Extract the [x, y] coordinate from the center of the cell holding the provided text.  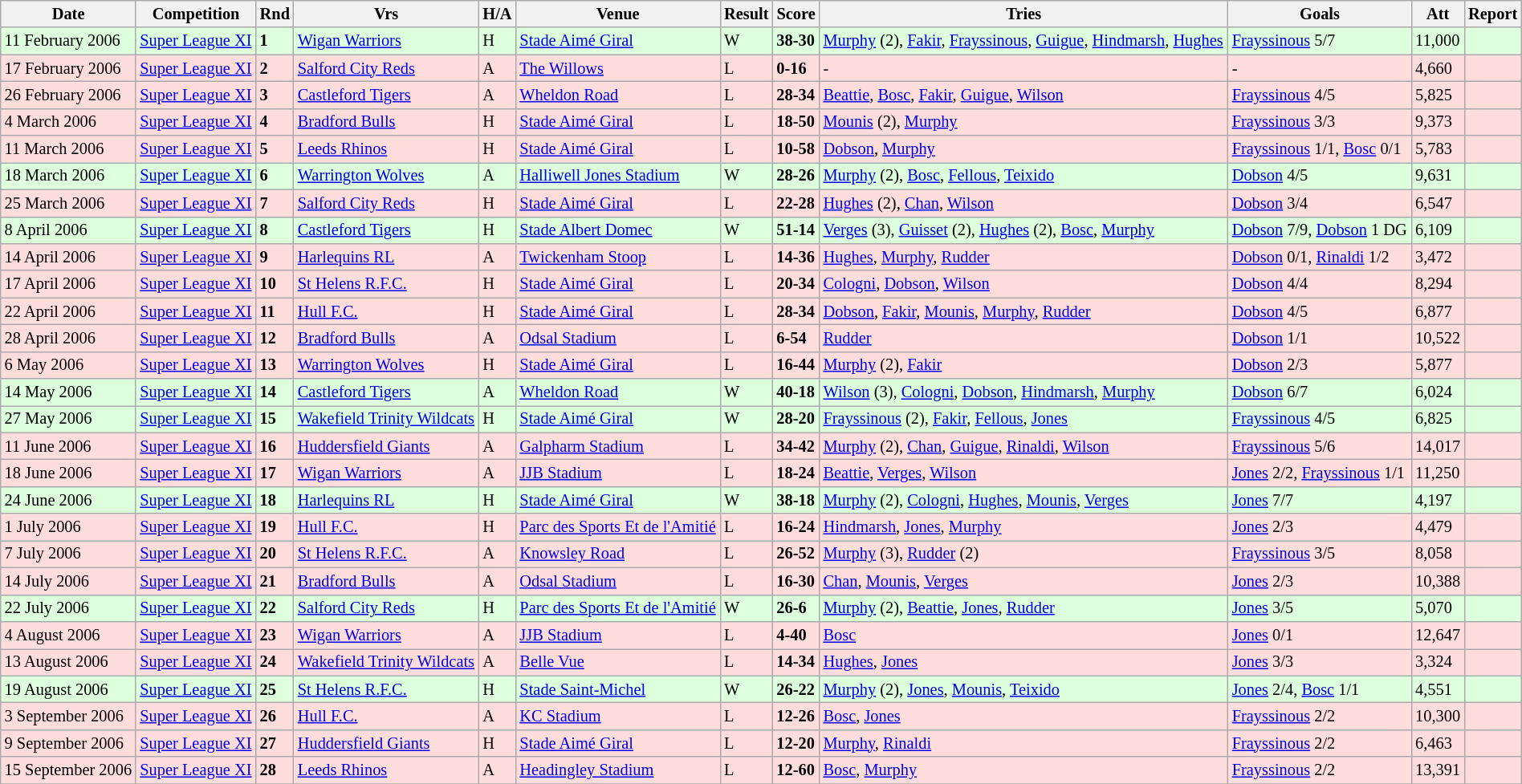
Competition [196, 14]
16-24 [796, 527]
11,000 [1438, 41]
Beattie, Bosc, Fakir, Guigue, Wilson [1024, 95]
Murphy (2), Beattie, Jones, Rudder [1024, 608]
9 September 2006 [69, 743]
14,017 [1438, 446]
23 [275, 635]
11 February 2006 [69, 41]
13 [275, 365]
Dobson 3/4 [1320, 203]
Tries [1024, 14]
25 [275, 689]
24 June 2006 [69, 500]
Jones 7/7 [1320, 500]
Hughes, Murphy, Rudder [1024, 257]
The Willows [618, 68]
8,058 [1438, 554]
5,070 [1438, 608]
Bosc, Jones [1024, 716]
25 March 2006 [69, 203]
6,825 [1438, 419]
Twickenham Stoop [618, 257]
5,877 [1438, 365]
Frayssinous 5/6 [1320, 446]
3 [275, 95]
Murphy, Rinaldi [1024, 743]
Jones 3/5 [1320, 608]
Jones 2/4, Bosc 1/1 [1320, 689]
18-24 [796, 473]
3 September 2006 [69, 716]
38-30 [796, 41]
Dobson 6/7 [1320, 392]
4,479 [1438, 527]
11 June 2006 [69, 446]
Att [1438, 14]
11,250 [1438, 473]
7 [275, 203]
Jones 3/3 [1320, 662]
Bosc, Murphy [1024, 770]
6,463 [1438, 743]
12 [275, 338]
9,373 [1438, 122]
Frayssinous 3/3 [1320, 122]
Murphy (2), Cologni, Hughes, Mounis, Verges [1024, 500]
14-36 [796, 257]
34-42 [796, 446]
H/A [497, 14]
Dobson 2/3 [1320, 365]
Verges (3), Guisset (2), Hughes (2), Bosc, Murphy [1024, 230]
Date [69, 14]
10,300 [1438, 716]
Chan, Mounis, Verges [1024, 581]
4,197 [1438, 500]
38-18 [796, 500]
12-26 [796, 716]
8,294 [1438, 284]
4-40 [796, 635]
3,324 [1438, 662]
19 August 2006 [69, 689]
4,660 [1438, 68]
27 [275, 743]
Knowsley Road [618, 554]
26-22 [796, 689]
26 February 2006 [69, 95]
20-34 [796, 284]
22-28 [796, 203]
17 February 2006 [69, 68]
Halliwell Jones Stadium [618, 176]
14 [275, 392]
Dobson 4/4 [1320, 284]
2 [275, 68]
Frayssinous 3/5 [1320, 554]
3,472 [1438, 257]
28 April 2006 [69, 338]
40-18 [796, 392]
Frayssinous 5/7 [1320, 41]
Hughes (2), Chan, Wilson [1024, 203]
Score [796, 14]
14 May 2006 [69, 392]
10,388 [1438, 581]
Galpharm Stadium [618, 446]
10 [275, 284]
4 August 2006 [69, 635]
8 April 2006 [69, 230]
Cologni, Dobson, Wilson [1024, 284]
Stade Albert Domec [618, 230]
28-26 [796, 176]
1 [275, 41]
6,024 [1438, 392]
Vrs [387, 14]
13 August 2006 [69, 662]
Rnd [275, 14]
4 [275, 122]
12,647 [1438, 635]
15 [275, 419]
1 July 2006 [69, 527]
24 [275, 662]
28-20 [796, 419]
5 [275, 149]
Mounis (2), Murphy [1024, 122]
Murphy (3), Rudder (2) [1024, 554]
6-54 [796, 338]
Murphy (2), Bosc, Fellous, Teixido [1024, 176]
Murphy (2), Fakir [1024, 365]
16-44 [796, 365]
Report [1493, 14]
26-52 [796, 554]
Murphy (2), Fakir, Frayssinous, Guigue, Hindmarsh, Hughes [1024, 41]
Wilson (3), Cologni, Dobson, Hindmarsh, Murphy [1024, 392]
Rudder [1024, 338]
4 March 2006 [69, 122]
Murphy (2), Chan, Guigue, Rinaldi, Wilson [1024, 446]
27 May 2006 [69, 419]
Dobson, Fakir, Mounis, Murphy, Rudder [1024, 311]
5,825 [1438, 95]
20 [275, 554]
5,783 [1438, 149]
Jones 0/1 [1320, 635]
Jones 2/2, Frayssinous 1/1 [1320, 473]
Dobson 1/1 [1320, 338]
19 [275, 527]
14 April 2006 [69, 257]
26 [275, 716]
9,631 [1438, 176]
10-58 [796, 149]
Result [747, 14]
22 July 2006 [69, 608]
Hindmarsh, Jones, Murphy [1024, 527]
10,522 [1438, 338]
Goals [1320, 14]
13,391 [1438, 770]
18 March 2006 [69, 176]
0-16 [796, 68]
6 [275, 176]
Frayssinous 1/1, Bosc 0/1 [1320, 149]
Venue [618, 14]
18-50 [796, 122]
Beattie, Verges, Wilson [1024, 473]
18 June 2006 [69, 473]
16 [275, 446]
Dobson 0/1, Rinaldi 1/2 [1320, 257]
Bosc [1024, 635]
11 [275, 311]
6,109 [1438, 230]
14 July 2006 [69, 581]
6,877 [1438, 311]
28 [275, 770]
Murphy (2), Jones, Mounis, Teixido [1024, 689]
21 [275, 581]
12-60 [796, 770]
Stade Saint-Michel [618, 689]
Belle Vue [618, 662]
17 [275, 473]
7 July 2006 [69, 554]
18 [275, 500]
4,551 [1438, 689]
8 [275, 230]
9 [275, 257]
14-34 [796, 662]
17 April 2006 [69, 284]
22 [275, 608]
KC Stadium [618, 716]
Hughes, Jones [1024, 662]
Headingley Stadium [618, 770]
22 April 2006 [69, 311]
11 March 2006 [69, 149]
16-30 [796, 581]
Dobson, Murphy [1024, 149]
Frayssinous (2), Fakir, Fellous, Jones [1024, 419]
26-6 [796, 608]
12-20 [796, 743]
Dobson 7/9, Dobson 1 DG [1320, 230]
15 September 2006 [69, 770]
6 May 2006 [69, 365]
51-14 [796, 230]
6,547 [1438, 203]
